Locate the cell with the specified text and output its [x, y] center coordinate. 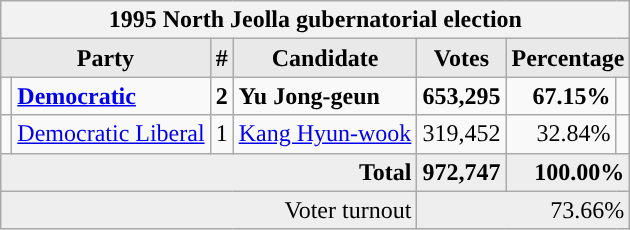
2 [222, 96]
Yu Jong-geun [325, 96]
972,747 [462, 172]
Percentage [568, 58]
Total [209, 172]
67.15% [561, 96]
Democratic [111, 96]
319,452 [462, 134]
Democratic Liberal [111, 134]
73.66% [524, 210]
Voter turnout [209, 210]
Kang Hyun-wook [325, 134]
Party [106, 58]
653,295 [462, 96]
32.84% [561, 134]
Candidate [325, 58]
1995 North Jeolla gubernatorial election [316, 20]
# [222, 58]
1 [222, 134]
Votes [462, 58]
100.00% [568, 172]
